Search for the cell housing the specified text and yield its (x, y) center coordinate. 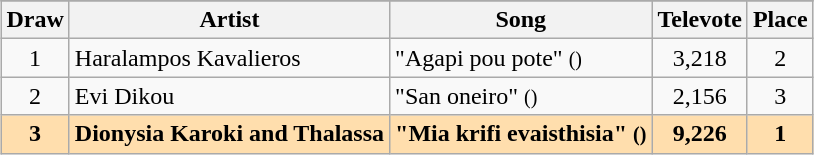
2,156 (700, 96)
Song (521, 20)
Draw (35, 20)
Artist (229, 20)
"Mia krifi evaisthisia" () (521, 134)
"San oneiro" () (521, 96)
Place (780, 20)
Dionysia Karoki and Thalassa (229, 134)
9,226 (700, 134)
Haralampos Kavalieros (229, 58)
3,218 (700, 58)
Televote (700, 20)
Evi Dikou (229, 96)
"Agapi pou pote" () (521, 58)
